Scan for the cell matching the given text and deliver its [X, Y] coordinate at center. 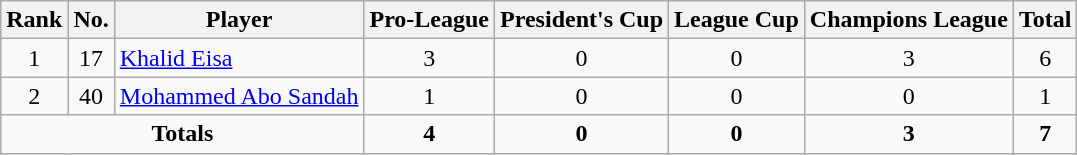
Rank [34, 20]
Pro-League [430, 20]
Champions League [908, 20]
2 [34, 96]
Total [1045, 20]
President's Cup [582, 20]
Mohammed Abo Sandah [239, 96]
40 [91, 96]
6 [1045, 58]
Khalid Eisa [239, 58]
Player [239, 20]
4 [430, 134]
17 [91, 58]
No. [91, 20]
League Cup [737, 20]
Totals [182, 134]
7 [1045, 134]
